Find where the given text appears and provide that cell's center as [X, Y] coordinate. 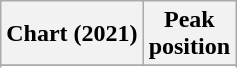
Chart (2021) [72, 34]
Peakposition [189, 34]
